Locate the cell with the specified text and output its (X, Y) center coordinate. 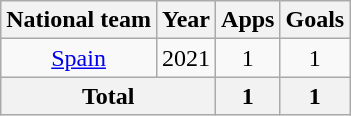
2021 (186, 58)
Apps (248, 20)
Year (186, 20)
Total (108, 96)
Spain (79, 58)
Goals (315, 20)
National team (79, 20)
